Provide the (X, Y) coordinate of the cell's center where the given text is located.  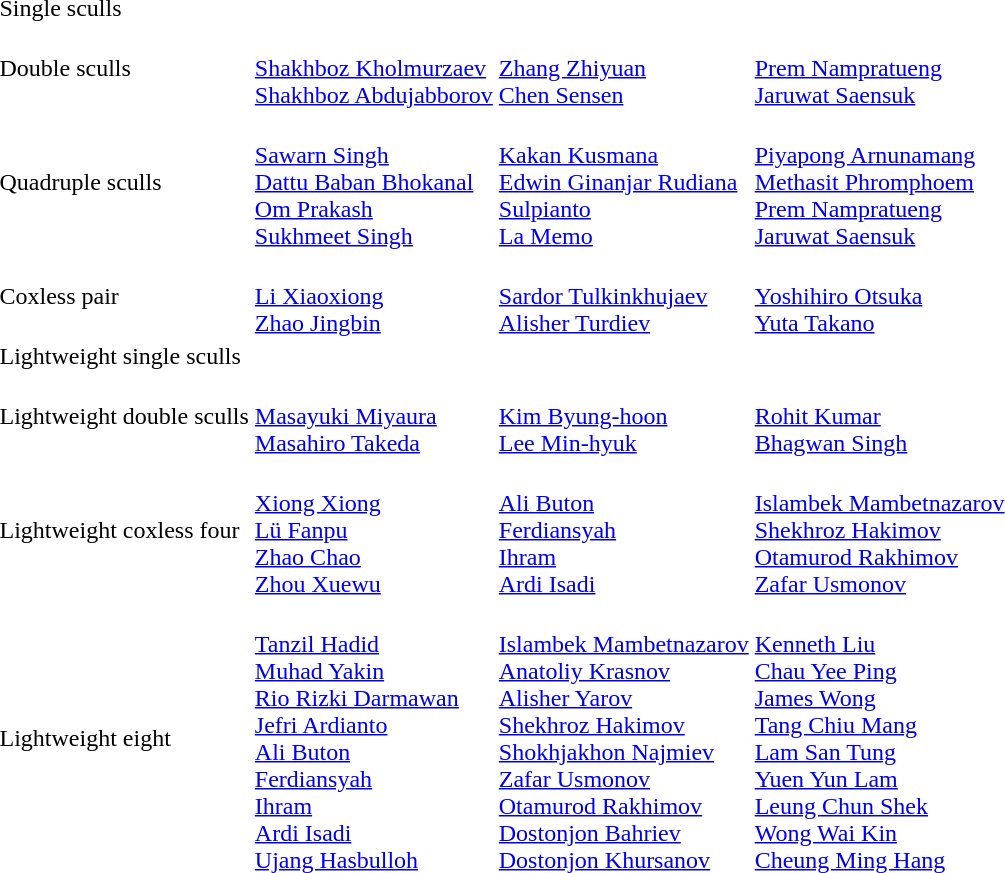
Zhang ZhiyuanChen Sensen (624, 68)
Sawarn SinghDattu Baban BhokanalOm PrakashSukhmeet Singh (374, 182)
Shakhboz KholmurzaevShakhboz Abdujabborov (374, 68)
Kim Byung-hoonLee Min-hyuk (624, 416)
Ali ButonFerdiansyahIhramArdi Isadi (624, 530)
Sardor TulkinkhujaevAlisher Turdiev (624, 296)
Masayuki MiyauraMasahiro Takeda (374, 416)
Li XiaoxiongZhao Jingbin (374, 296)
Kakan KusmanaEdwin Ginanjar RudianaSulpiantoLa Memo (624, 182)
Xiong XiongLü FanpuZhao ChaoZhou Xuewu (374, 530)
